Find where the given text appears and provide that cell's center as [x, y] coordinate. 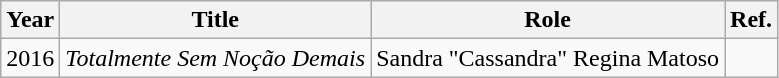
Ref. [752, 20]
Title [216, 20]
Sandra "Cassandra" Regina Matoso [548, 58]
2016 [30, 58]
Totalmente Sem Noção Demais [216, 58]
Year [30, 20]
Role [548, 20]
